For the text-containing cell, return its midpoint in (x, y) coordinate format. 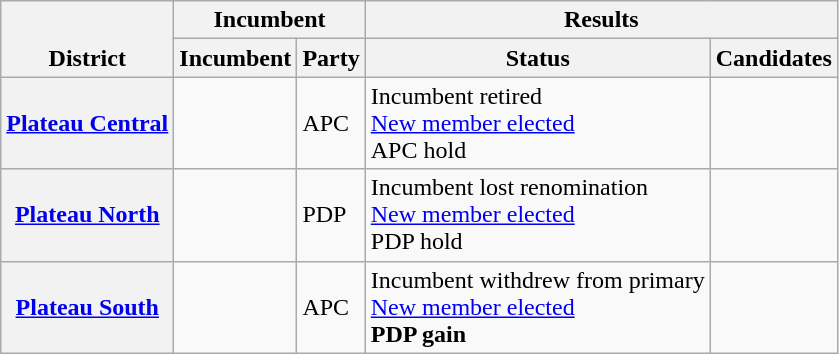
Plateau Central (88, 123)
Status (538, 58)
Incumbent withdrew from primaryNew member electedPDP gain (538, 307)
Results (601, 20)
Incumbent lost renominationNew member electedPDP hold (538, 215)
Plateau South (88, 307)
Plateau North (88, 215)
Incumbent retiredNew member electedAPC hold (538, 123)
District (88, 39)
Candidates (774, 58)
Party (331, 58)
PDP (331, 215)
